Pinpoint the cell where the given text exists, returning its (X, Y) midpoint coordinate. 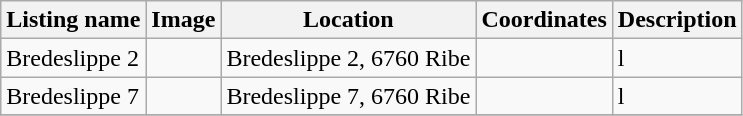
Image (184, 20)
Location (348, 20)
Description (677, 20)
Bredeslippe 7, 6760 Ribe (348, 96)
Coordinates (544, 20)
Bredeslippe 2, 6760 Ribe (348, 58)
Listing name (74, 20)
Bredeslippe 2 (74, 58)
Bredeslippe 7 (74, 96)
